Detect which cell encompasses the target text, then output its [X, Y] center coordinate. 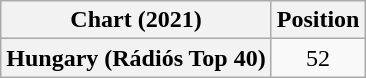
Hungary (Rádiós Top 40) [136, 58]
Position [318, 20]
52 [318, 58]
Chart (2021) [136, 20]
